Scan for the cell matching the given text and deliver its (X, Y) coordinate at center. 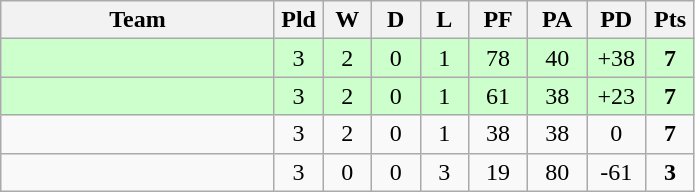
+23 (616, 96)
78 (498, 58)
+38 (616, 58)
PF (498, 20)
40 (558, 58)
Team (138, 20)
Pld (298, 20)
-61 (616, 172)
PA (558, 20)
80 (558, 172)
19 (498, 172)
D (396, 20)
Pts (670, 20)
W (348, 20)
PD (616, 20)
L (444, 20)
61 (498, 96)
